Provide the (X, Y) coordinate of the cell's center where the given text is located.  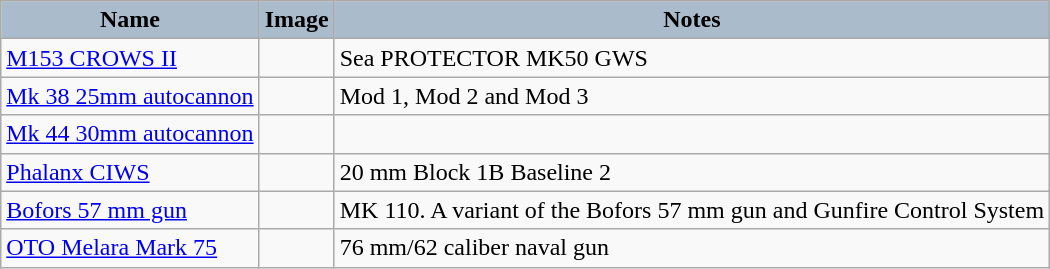
20 mm Block 1B Baseline 2 (692, 172)
M153 CROWS II (130, 58)
Mk 44 30mm autocannon (130, 134)
Bofors 57 mm gun (130, 210)
Mod 1, Mod 2 and Mod 3 (692, 96)
Name (130, 20)
MK 110. A variant of the Bofors 57 mm gun and Gunfire Control System (692, 210)
OTO Melara Mark 75 (130, 248)
Image (296, 20)
76 mm/62 caliber naval gun (692, 248)
Phalanx CIWS (130, 172)
Sea PROTECTOR MK50 GWS (692, 58)
Mk 38 25mm autocannon (130, 96)
Notes (692, 20)
